Pinpoint the cell where the given text exists, returning its [X, Y] midpoint coordinate. 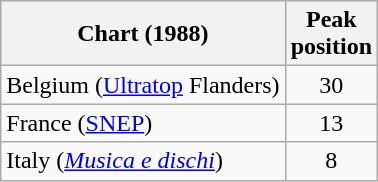
France (SNEP) [143, 123]
Peakposition [331, 34]
Belgium (Ultratop Flanders) [143, 85]
13 [331, 123]
Chart (1988) [143, 34]
30 [331, 85]
8 [331, 161]
Italy (Musica e dischi) [143, 161]
